Search for the cell housing the specified text and yield its (x, y) center coordinate. 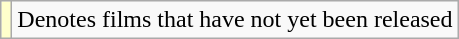
Denotes films that have not yet been released (235, 20)
